Scan for the cell matching the given text and deliver its (X, Y) coordinate at center. 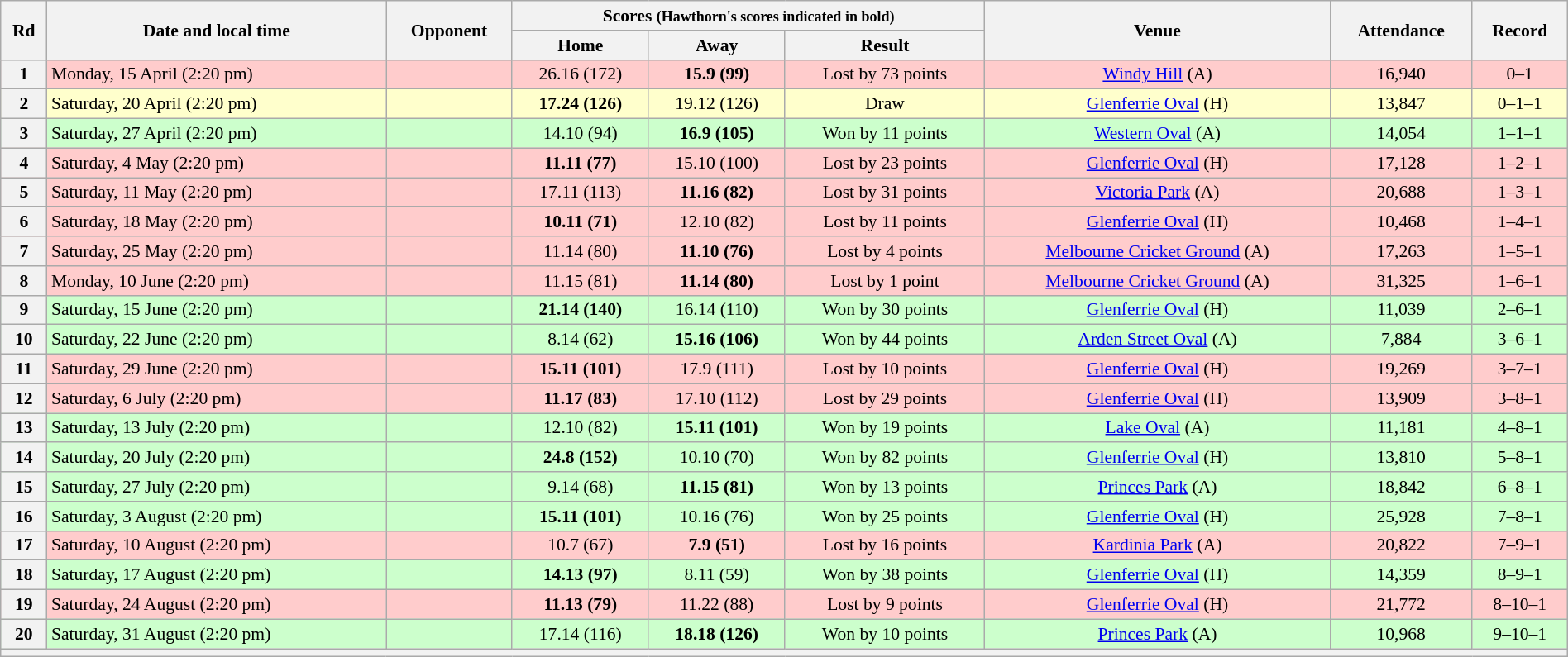
3–6–1 (1520, 340)
18.18 (126) (716, 634)
16,940 (1401, 74)
11.13 (79) (581, 605)
14,359 (1401, 575)
1–5–1 (1520, 251)
Won by 44 points (885, 340)
15 (24, 487)
Saturday, 15 June (2:20 pm) (217, 310)
10,968 (1401, 634)
18,842 (1401, 487)
6 (24, 222)
5 (24, 193)
Lost by 10 points (885, 369)
11.16 (82) (716, 193)
Monday, 10 June (2:20 pm) (217, 281)
20,822 (1401, 545)
Arden Street Oval (A) (1158, 340)
19 (24, 605)
Result (885, 45)
Lost by 11 points (885, 222)
8 (24, 281)
Won by 82 points (885, 458)
Opponent (450, 30)
Saturday, 4 May (2:20 pm) (217, 163)
Lost by 73 points (885, 74)
31,325 (1401, 281)
Won by 11 points (885, 134)
20 (24, 634)
Won by 19 points (885, 428)
Won by 10 points (885, 634)
17.9 (111) (716, 369)
7 (24, 251)
4 (24, 163)
Lost by 16 points (885, 545)
Saturday, 18 May (2:20 pm) (217, 222)
12 (24, 398)
14,054 (1401, 134)
11.10 (76) (716, 251)
Saturday, 31 August (2:20 pm) (217, 634)
8–10–1 (1520, 605)
Saturday, 11 May (2:20 pm) (217, 193)
11 (24, 369)
10.16 (76) (716, 517)
Won by 25 points (885, 517)
16 (24, 517)
24.8 (152) (581, 458)
17.14 (116) (581, 634)
3–8–1 (1520, 398)
15.10 (100) (716, 163)
Saturday, 22 June (2:20 pm) (217, 340)
Saturday, 29 June (2:20 pm) (217, 369)
1–2–1 (1520, 163)
Away (716, 45)
Saturday, 17 August (2:20 pm) (217, 575)
Saturday, 6 July (2:20 pm) (217, 398)
9 (24, 310)
14 (24, 458)
11.11 (77) (581, 163)
9–10–1 (1520, 634)
19.12 (126) (716, 104)
10,468 (1401, 222)
3 (24, 134)
6–8–1 (1520, 487)
21,772 (1401, 605)
16.9 (105) (716, 134)
8–9–1 (1520, 575)
Won by 13 points (885, 487)
Won by 30 points (885, 310)
11,181 (1401, 428)
Date and local time (217, 30)
3–7–1 (1520, 369)
10.10 (70) (716, 458)
Attendance (1401, 30)
11.22 (88) (716, 605)
17,263 (1401, 251)
17,128 (1401, 163)
1–6–1 (1520, 281)
Lost by 1 point (885, 281)
1–4–1 (1520, 222)
Monday, 15 April (2:20 pm) (217, 74)
26.16 (172) (581, 74)
7.9 (51) (716, 545)
Rd (24, 30)
9.14 (68) (581, 487)
Lost by 4 points (885, 251)
Scores (Hawthorn's scores indicated in bold) (748, 16)
20,688 (1401, 193)
15.16 (106) (716, 340)
21.14 (140) (581, 310)
Lost by 29 points (885, 398)
Saturday, 25 May (2:20 pm) (217, 251)
Western Oval (A) (1158, 134)
2 (24, 104)
19,269 (1401, 369)
14.10 (94) (581, 134)
7–8–1 (1520, 517)
0–1 (1520, 74)
11.17 (83) (581, 398)
1–1–1 (1520, 134)
Won by 38 points (885, 575)
17.10 (112) (716, 398)
17 (24, 545)
Record (1520, 30)
Draw (885, 104)
8.14 (62) (581, 340)
17.11 (113) (581, 193)
16.14 (110) (716, 310)
14.13 (97) (581, 575)
10 (24, 340)
Lost by 23 points (885, 163)
18 (24, 575)
15.9 (99) (716, 74)
13,909 (1401, 398)
13 (24, 428)
10.11 (71) (581, 222)
Lost by 9 points (885, 605)
10.7 (67) (581, 545)
Victoria Park (A) (1158, 193)
0–1–1 (1520, 104)
Venue (1158, 30)
Windy Hill (A) (1158, 74)
8.11 (59) (716, 575)
Lake Oval (A) (1158, 428)
7,884 (1401, 340)
13,810 (1401, 458)
Saturday, 24 August (2:20 pm) (217, 605)
7–9–1 (1520, 545)
1 (24, 74)
4–8–1 (1520, 428)
25,928 (1401, 517)
17.24 (126) (581, 104)
Saturday, 20 April (2:20 pm) (217, 104)
Saturday, 27 July (2:20 pm) (217, 487)
5–8–1 (1520, 458)
1–3–1 (1520, 193)
Lost by 31 points (885, 193)
Saturday, 20 July (2:20 pm) (217, 458)
Kardinia Park (A) (1158, 545)
2–6–1 (1520, 310)
11,039 (1401, 310)
Saturday, 10 August (2:20 pm) (217, 545)
Saturday, 3 August (2:20 pm) (217, 517)
Home (581, 45)
13,847 (1401, 104)
Saturday, 27 April (2:20 pm) (217, 134)
Saturday, 13 July (2:20 pm) (217, 428)
